Pinpoint the cell where the given text exists, returning its (X, Y) midpoint coordinate. 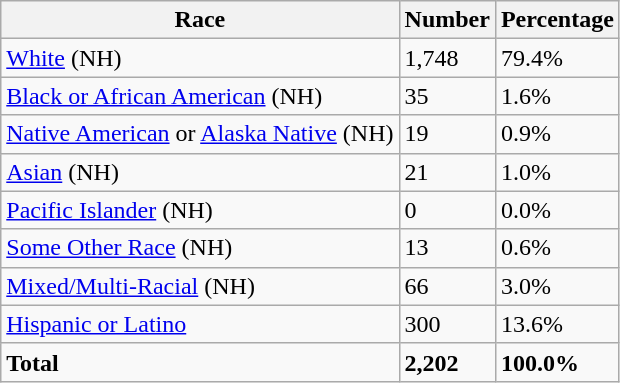
100.0% (557, 362)
Black or African American (NH) (200, 96)
66 (447, 286)
Total (200, 362)
35 (447, 96)
0 (447, 210)
Some Other Race (NH) (200, 248)
Percentage (557, 20)
Number (447, 20)
79.4% (557, 58)
White (NH) (200, 58)
21 (447, 172)
1.6% (557, 96)
0.9% (557, 134)
Race (200, 20)
19 (447, 134)
Hispanic or Latino (200, 324)
0.6% (557, 248)
Pacific Islander (NH) (200, 210)
1,748 (447, 58)
0.0% (557, 210)
Native American or Alaska Native (NH) (200, 134)
300 (447, 324)
13.6% (557, 324)
2,202 (447, 362)
1.0% (557, 172)
Asian (NH) (200, 172)
Mixed/Multi-Racial (NH) (200, 286)
13 (447, 248)
3.0% (557, 286)
